Pinpoint the cell where the given text exists, returning its (X, Y) midpoint coordinate. 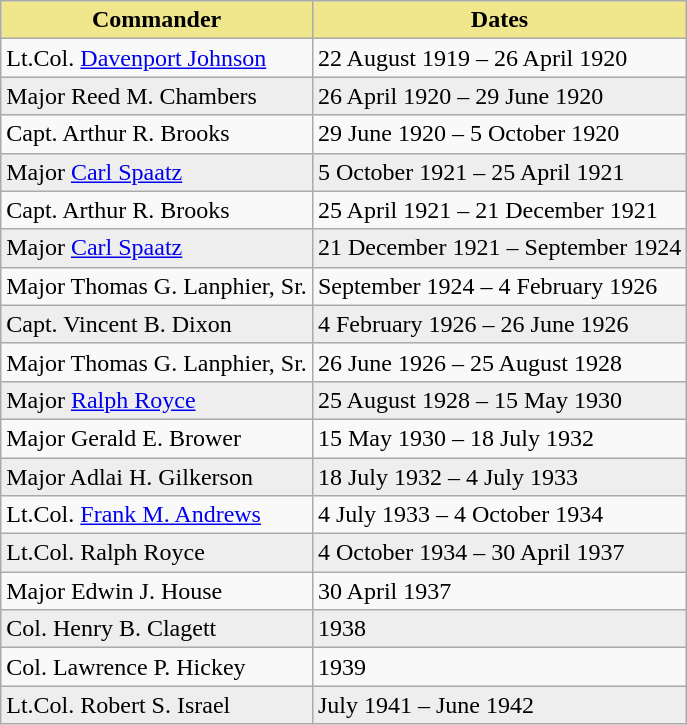
18 July 1932 – 4 July 1933 (499, 477)
Lt.Col. Robert S. Israel (157, 705)
Major Gerald E. Brower (157, 438)
July 1941 – June 1942 (499, 705)
22 August 1919 – 26 April 1920 (499, 58)
25 August 1928 – 15 May 1930 (499, 400)
Major Reed M. Chambers (157, 96)
Lt.Col. Frank M. Andrews (157, 515)
30 April 1937 (499, 591)
1938 (499, 629)
4 February 1926 – 26 June 1926 (499, 324)
Lt.Col. Davenport Johnson (157, 58)
Major Edwin J. House (157, 591)
Commander (157, 20)
Dates (499, 20)
21 December 1921 – September 1924 (499, 248)
Lt.Col. Ralph Royce (157, 553)
26 April 1920 – 29 June 1920 (499, 96)
Major Ralph Royce (157, 400)
25 April 1921 – 21 December 1921 (499, 210)
4 July 1933 – 4 October 1934 (499, 515)
15 May 1930 – 18 July 1932 (499, 438)
26 June 1926 – 25 August 1928 (499, 362)
Capt. Vincent B. Dixon (157, 324)
Col. Lawrence P. Hickey (157, 667)
September 1924 – 4 February 1926 (499, 286)
5 October 1921 – 25 April 1921 (499, 172)
29 June 1920 – 5 October 1920 (499, 134)
4 October 1934 – 30 April 1937 (499, 553)
1939 (499, 667)
Col. Henry B. Clagett (157, 629)
Major Adlai H. Gilkerson (157, 477)
